Capture the cell that displays the provided text and extract its [x, y] central coordinate. 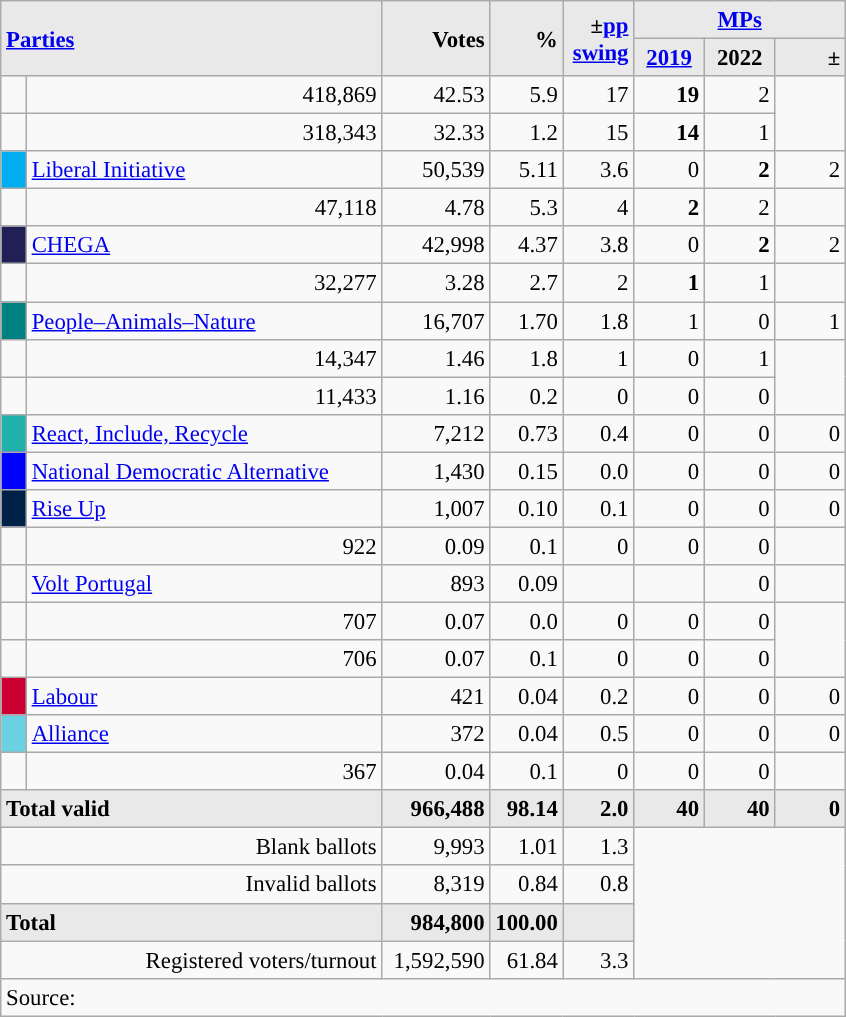
% [526, 38]
1,430 [436, 471]
32.33 [436, 133]
421 [436, 697]
± [810, 58]
0.4 [598, 433]
966,488 [436, 809]
Labour [204, 697]
2019 [670, 58]
318,343 [204, 133]
893 [436, 584]
People–Animals–Nature [204, 321]
16,707 [436, 321]
0.5 [598, 734]
Blank ballots [192, 847]
42.53 [436, 95]
Registered voters/turnout [192, 960]
3.28 [436, 283]
MPs [740, 20]
15 [598, 133]
1,007 [436, 509]
47,118 [204, 208]
Source: [424, 997]
1.16 [436, 396]
Volt Portugal [204, 584]
372 [436, 734]
98.14 [526, 809]
922 [204, 546]
1.2 [526, 133]
7,212 [436, 433]
1.3 [598, 847]
React, Include, Recycle [204, 433]
1,592,590 [436, 960]
1.01 [526, 847]
Total valid [192, 809]
Rise Up [204, 509]
2.7 [526, 283]
706 [204, 659]
9,993 [436, 847]
0.73 [526, 433]
8,319 [436, 885]
CHEGA [204, 245]
Votes [436, 38]
32,277 [204, 283]
±pp swing [598, 38]
4 [598, 208]
42,998 [436, 245]
3.6 [598, 170]
Total [192, 922]
2022 [740, 58]
Invalid ballots [192, 885]
418,869 [204, 95]
14 [670, 133]
0.10 [526, 509]
3.3 [598, 960]
Alliance [204, 734]
2.0 [598, 809]
11,433 [204, 396]
50,539 [436, 170]
5.11 [526, 170]
3.8 [598, 245]
0.8 [598, 885]
National Democratic Alternative [204, 471]
5.9 [526, 95]
1.46 [436, 358]
19 [670, 95]
Parties [192, 38]
367 [204, 772]
17 [598, 95]
0.84 [526, 885]
4.37 [526, 245]
4.78 [436, 208]
Liberal Initiative [204, 170]
5.3 [526, 208]
1.70 [526, 321]
707 [204, 621]
61.84 [526, 960]
100.00 [526, 922]
984,800 [436, 922]
0.15 [526, 471]
14,347 [204, 358]
